Identify which cell holds the provided text, then report its (X, Y) central coordinate. 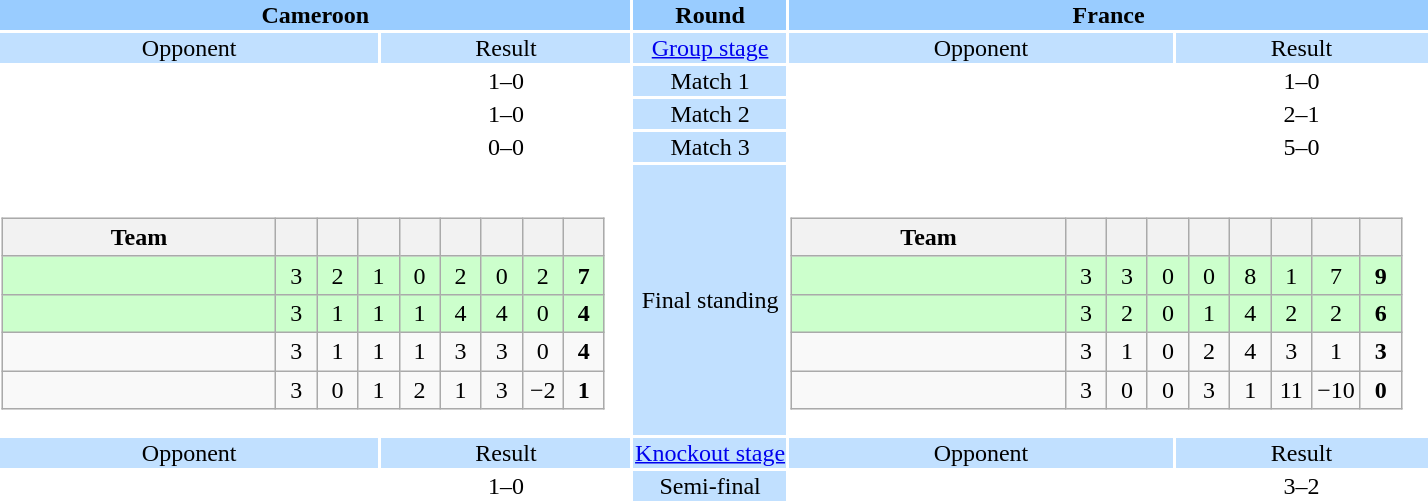
9 (1380, 275)
6 (1380, 313)
−2 (542, 389)
Final standing (710, 300)
8 (1250, 275)
Team 3 3 0 0 8 1 7 9 3 2 0 1 4 2 2 6 3 1 0 2 4 3 1 3 3 0 0 3 1 11 −10 0 (1109, 300)
11 (1292, 389)
Group stage (710, 48)
Knockout stage (710, 453)
3–2 (1301, 486)
Match 1 (710, 81)
0–0 (506, 147)
France (1109, 15)
Semi-final (710, 486)
−10 (1336, 389)
Team 3 2 1 0 2 0 2 7 3 1 1 1 4 4 0 4 3 1 1 1 3 3 0 4 3 0 1 2 1 3 −2 1 (316, 300)
Match 3 (710, 147)
Round (710, 15)
2–1 (1301, 114)
5–0 (1301, 147)
Match 2 (710, 114)
Cameroon (316, 15)
